Identify which cell holds the provided text, then report its (x, y) central coordinate. 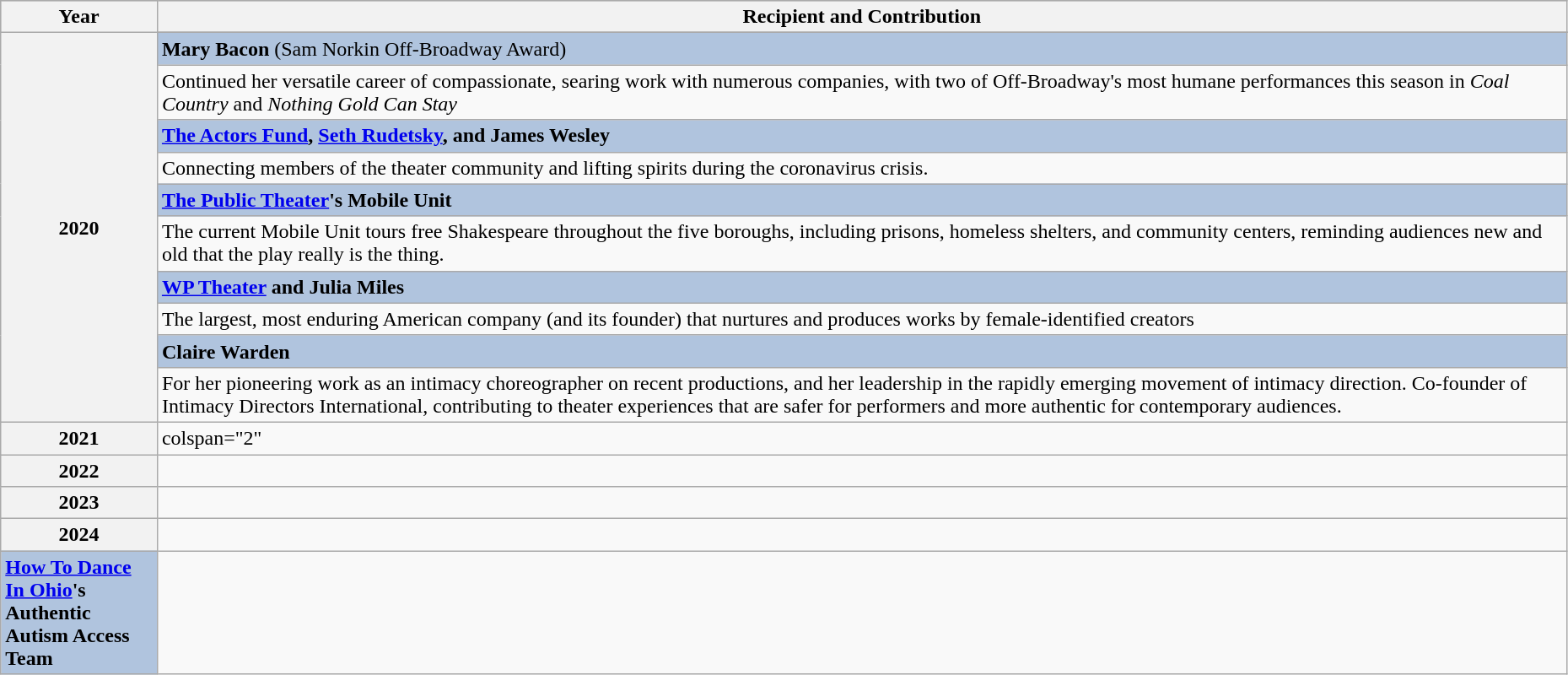
2020 (79, 228)
Claire Warden (862, 351)
2023 (79, 503)
colspan="2" (862, 438)
2022 (79, 470)
How To Dance In Ohio's Authentic Autism Access Team (79, 613)
The largest, most enduring American company (and its founder) that nurtures and produces works by female-identified creators (862, 319)
2021 (79, 438)
The Public Theater's Mobile Unit (862, 200)
2024 (79, 535)
Mary Bacon (Sam Norkin Off-Broadway Award) (862, 49)
WP Theater and Julia Miles (862, 287)
Connecting members of the theater community and lifting spirits during the coronavirus crisis. (862, 168)
Recipient and Contribution (862, 17)
Year (79, 17)
The Actors Fund, Seth Rudetsky, and James Wesley (862, 136)
